From the cell containing the given text, extract its center point as [X, Y] coordinate. 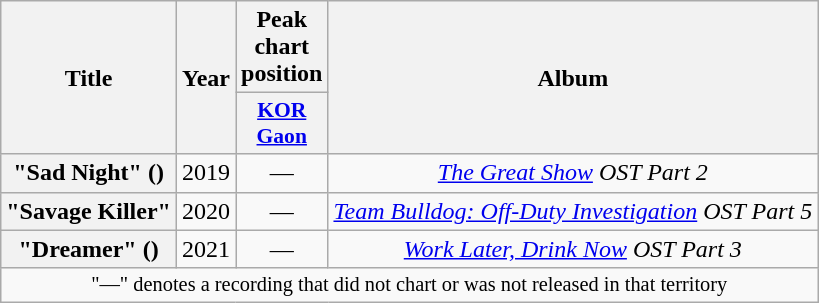
Team Bulldog: Off-Duty Investigation OST Part 5 [573, 211]
Peak chart position [282, 47]
The Great Show OST Part 2 [573, 173]
KORGaon [282, 124]
2019 [206, 173]
"Savage Killer" [89, 211]
Work Later, Drink Now OST Part 3 [573, 249]
"Sad Night" () [89, 173]
2021 [206, 249]
"Dreamer" () [89, 249]
Title [89, 78]
Album [573, 78]
"—" denotes a recording that did not chart or was not released in that territory [410, 285]
2020 [206, 211]
Year [206, 78]
